Provide the (X, Y) coordinate of the cell's center where the given text is located.  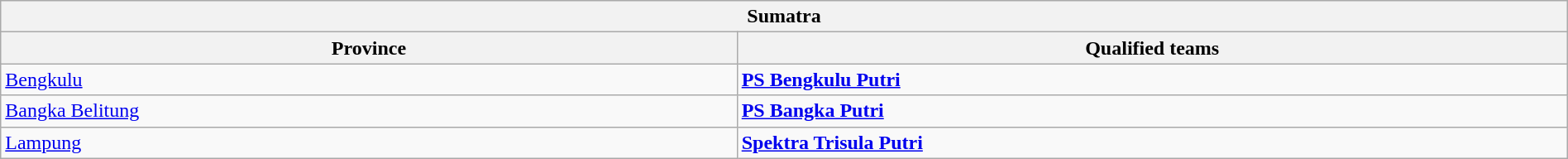
Qualified teams (1152, 48)
PS Bangka Putri (1152, 111)
Sumatra (784, 17)
Province (369, 48)
PS Bengkulu Putri (1152, 79)
Bengkulu (369, 79)
Spektra Trisula Putri (1152, 142)
Bangka Belitung (369, 111)
Lampung (369, 142)
